Return (x, y) of the center of cell containing provided text 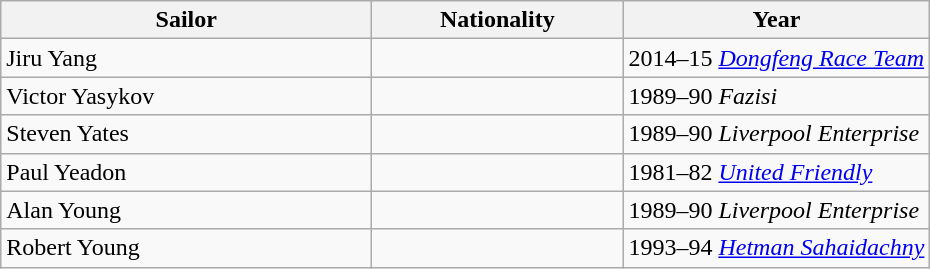
Paul Yeadon (186, 172)
Steven Yates (186, 134)
Year (776, 20)
1989–90 Fazisi (776, 96)
Jiru Yang (186, 58)
Robert Young (186, 248)
1981–82 United Friendly (776, 172)
Nationality (498, 20)
1993–94 Hetman Sahaidachny (776, 248)
Sailor (186, 20)
2014–15 Dongfeng Race Team (776, 58)
Victor Yasykov (186, 96)
Alan Young (186, 210)
